Return [x, y] of the center of cell containing provided text 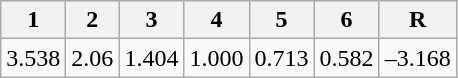
1.404 [152, 58]
6 [346, 20]
1 [34, 20]
0.582 [346, 58]
2.06 [92, 58]
0.713 [282, 58]
R [418, 20]
4 [216, 20]
1.000 [216, 58]
3 [152, 20]
3.538 [34, 58]
5 [282, 20]
–3.168 [418, 58]
2 [92, 20]
